For the text-containing cell, return its midpoint in [X, Y] coordinate format. 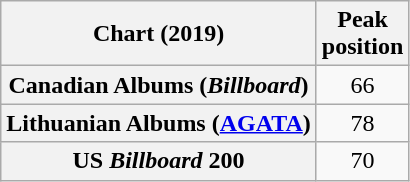
78 [362, 123]
Canadian Albums (Billboard) [159, 85]
66 [362, 85]
Lithuanian Albums (AGATA) [159, 123]
US Billboard 200 [159, 161]
Peakposition [362, 34]
Chart (2019) [159, 34]
70 [362, 161]
